Locate the cell with the specified text and output its (x, y) center coordinate. 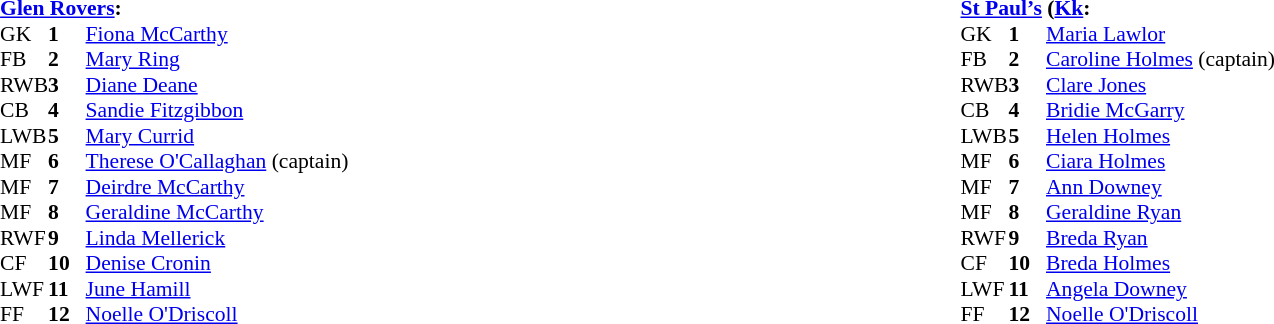
Mary Ring (218, 59)
Therese O'Callaghan (captain) (218, 161)
June Hamill (218, 289)
Geraldine McCarthy (218, 213)
Deirdre McCarthy (218, 187)
Sandie Fitzgibbon (218, 111)
Denise Cronin (218, 263)
Mary Currid (218, 136)
Fiona McCarthy (218, 34)
Diane Deane (218, 85)
Linda Mellerick (218, 238)
